Determine the (X, Y) coordinate at the center of the cell enclosing the given text.  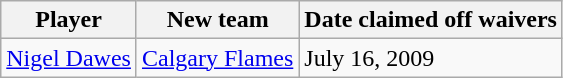
Nigel Dawes (69, 58)
Date claimed off waivers (431, 20)
Player (69, 20)
New team (217, 20)
Calgary Flames (217, 58)
July 16, 2009 (431, 58)
